Return [X, Y] of the center of cell containing provided text 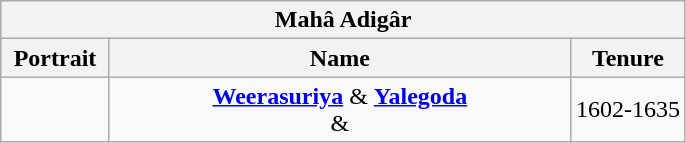
1602-1635 [628, 110]
Name [340, 58]
Weerasuriya & Yalegoda & [340, 110]
Mahâ Adigâr [344, 20]
Portrait [56, 58]
Tenure [628, 58]
